Output the (X, Y) coordinate of the center of the cell containing the given text.  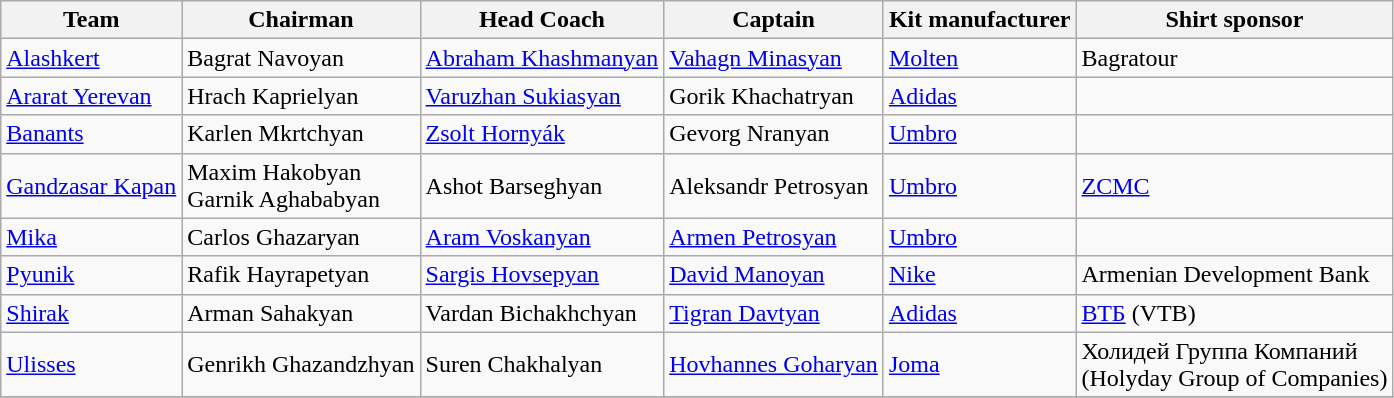
Chairman (301, 20)
Rafik Hayrapetyan (301, 275)
Shirak (92, 313)
Joma (980, 364)
Captain (774, 20)
Ulisses (92, 364)
Pyunik (92, 275)
Alashkert (92, 58)
Zsolt Hornyák (542, 134)
Sargis Hovsepyan (542, 275)
Gandzasar Kapan (92, 186)
Arman Sahakyan (301, 313)
Mika (92, 237)
Carlos Ghazaryan (301, 237)
Armen Petrosyan (774, 237)
Banants (92, 134)
Ararat Yerevan (92, 96)
Ashot Barseghyan (542, 186)
Shirt sponsor (1234, 20)
David Manoyan (774, 275)
ВТБ (VTB) (1234, 313)
Genrikh Ghazandzhyan (301, 364)
Vardan Bichakhchyan (542, 313)
Nike (980, 275)
Tigran Davtyan (774, 313)
Team (92, 20)
Aram Voskanyan (542, 237)
Varuzhan Sukiasyan (542, 96)
Karlen Mkrtchyan (301, 134)
Bagrat Navoyan (301, 58)
Head Coach (542, 20)
Hovhannes Goharyan (774, 364)
ZCMC (1234, 186)
Vahagn Minasyan (774, 58)
Холидей Группа Компаний(Holyday Group of Companies) (1234, 364)
Gorik Khachatryan (774, 96)
Maxim Hakobyan Garnik Aghababyan (301, 186)
Suren Chakhalyan (542, 364)
Gevorg Nranyan (774, 134)
Hrach Kaprielyan (301, 96)
Molten (980, 58)
Kit manufacturer (980, 20)
Aleksandr Petrosyan (774, 186)
Bagratour (1234, 58)
Armenian Development Bank (1234, 275)
Abraham Khashmanyan (542, 58)
